Find where the given text appears and provide that cell's center as [x, y] coordinate. 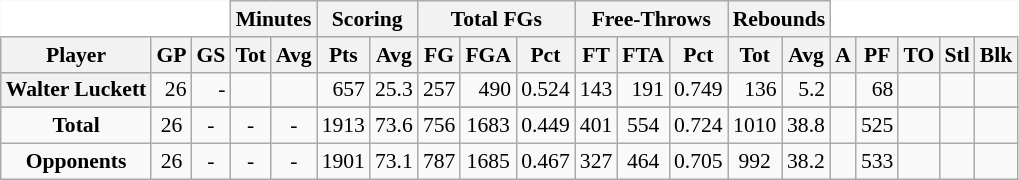
0.724 [698, 126]
490 [488, 90]
992 [755, 162]
Total FGs [496, 19]
787 [440, 162]
143 [596, 90]
0.449 [546, 126]
25.3 [394, 90]
68 [878, 90]
73.6 [394, 126]
464 [643, 162]
Blk [996, 55]
136 [755, 90]
554 [643, 126]
257 [440, 90]
Minutes [273, 19]
Player [76, 55]
Total [76, 126]
FT [596, 55]
1685 [488, 162]
327 [596, 162]
533 [878, 162]
0.705 [698, 162]
73.1 [394, 162]
Scoring [368, 19]
1683 [488, 126]
Free-Throws [652, 19]
FG [440, 55]
1913 [344, 126]
657 [344, 90]
PF [878, 55]
0.749 [698, 90]
756 [440, 126]
GS [210, 55]
FTA [643, 55]
38.8 [806, 126]
191 [643, 90]
38.2 [806, 162]
Opponents [76, 162]
0.524 [546, 90]
1010 [755, 126]
5.2 [806, 90]
FGA [488, 55]
401 [596, 126]
Walter Luckett [76, 90]
Stl [956, 55]
Rebounds [780, 19]
525 [878, 126]
1901 [344, 162]
Pts [344, 55]
TO [918, 55]
0.467 [546, 162]
GP [171, 55]
A [843, 55]
